Determine the (x, y) coordinate at the center of the cell enclosing the given text.  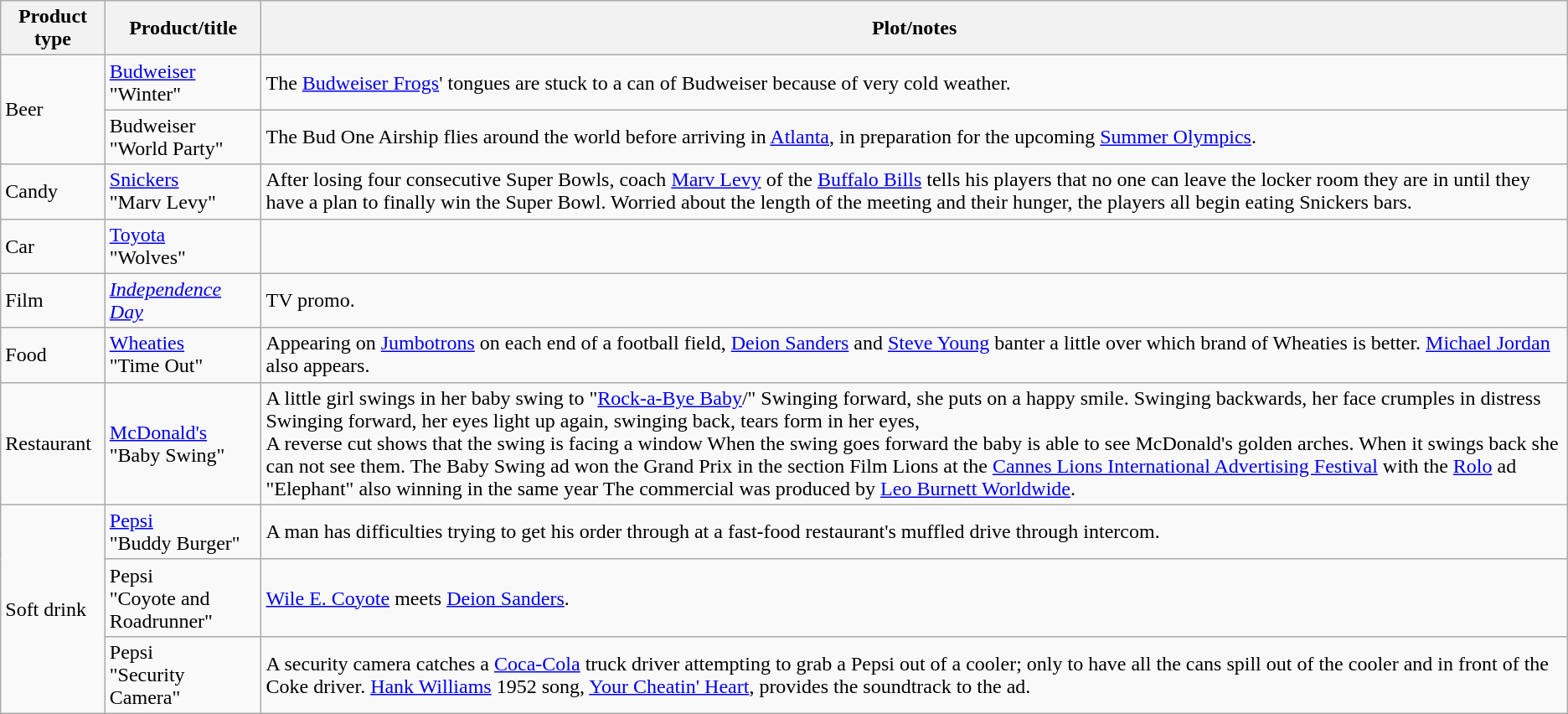
TV promo. (915, 300)
The Budweiser Frogs' tongues are stuck to a can of Budweiser because of very cold weather. (915, 82)
Budweiser"Winter" (183, 82)
Food (54, 355)
Budweiser"World Party" (183, 137)
Film (54, 300)
Product type (54, 28)
Car (54, 246)
Toyota"Wolves" (183, 246)
A man has difficulties trying to get his order through at a fast-food restaurant's muffled drive through intercom. (915, 531)
Beer (54, 110)
The Bud One Airship flies around the world before arriving in Atlanta, in preparation for the upcoming Summer Olympics. (915, 137)
Pepsi"Security Camera" (183, 675)
Wheaties"Time Out" (183, 355)
Soft drink (54, 608)
Wile E. Coyote meets Deion Sanders. (915, 598)
Candy (54, 191)
McDonald's"Baby Swing" (183, 443)
Product/title (183, 28)
Restaurant (54, 443)
Pepsi"Buddy Burger" (183, 531)
Plot/notes (915, 28)
Snickers"Marv Levy" (183, 191)
Pepsi"Coyote and Roadrunner" (183, 598)
Independence Day (183, 300)
